Capture the cell that displays the provided text and extract its (x, y) central coordinate. 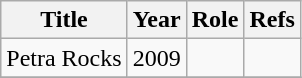
2009 (156, 58)
Role (215, 20)
Refs (272, 20)
Petra Rocks (64, 58)
Year (156, 20)
Title (64, 20)
